Return the (X, Y) coordinate for the center point of the cell that contains the specified text.  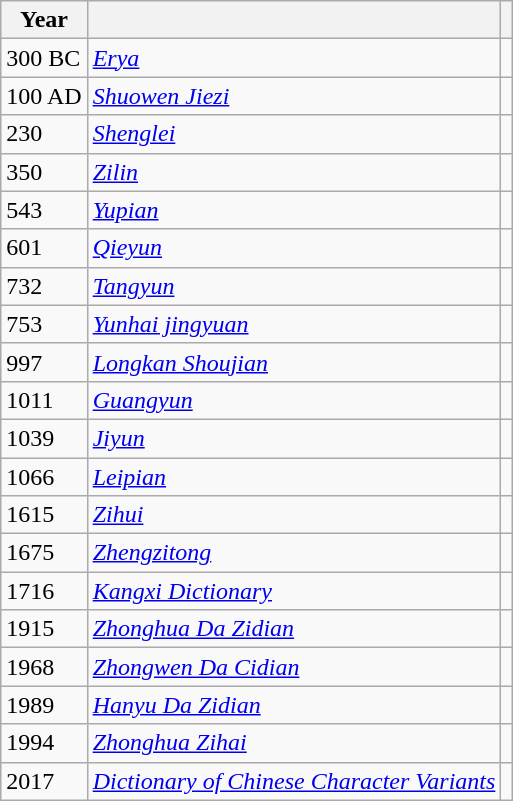
300 BC (44, 58)
1915 (44, 629)
1994 (44, 743)
1615 (44, 515)
1039 (44, 438)
Zhongwen Da Cidian (294, 667)
Longkan Shoujian (294, 362)
Shenglei (294, 134)
Dictionary of Chinese Character Variants (294, 781)
1716 (44, 591)
100 AD (44, 96)
2017 (44, 781)
Kangxi Dictionary (294, 591)
1968 (44, 667)
Yupian (294, 210)
350 (44, 172)
Year (44, 20)
Jiyun (294, 438)
Qieyun (294, 248)
1675 (44, 553)
Zhengzitong (294, 553)
1011 (44, 400)
753 (44, 324)
997 (44, 362)
1066 (44, 477)
732 (44, 286)
Guangyun (294, 400)
543 (44, 210)
Erya (294, 58)
Zhonghua Da Zidian (294, 629)
Zhonghua Zihai (294, 743)
Zilin (294, 172)
Yunhai jingyuan (294, 324)
Zihui (294, 515)
601 (44, 248)
Shuowen Jiezi (294, 96)
Tangyun (294, 286)
1989 (44, 705)
230 (44, 134)
Hanyu Da Zidian (294, 705)
Leipian (294, 477)
